Identify which cell holds the provided text, then report its (X, Y) central coordinate. 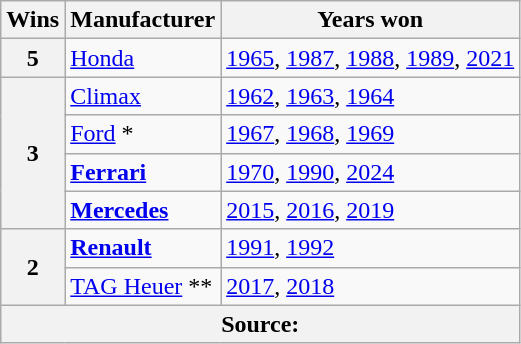
Climax (143, 96)
Ferrari (143, 172)
1991, 1992 (370, 248)
3 (33, 153)
5 (33, 58)
Wins (33, 20)
1967, 1968, 1969 (370, 134)
Renault (143, 248)
Manufacturer (143, 20)
TAG Heuer ** (143, 286)
Years won (370, 20)
Honda (143, 58)
2 (33, 267)
2017, 2018 (370, 286)
Source: (260, 324)
Mercedes (143, 210)
1965, 1987, 1988, 1989, 2021 (370, 58)
1962, 1963, 1964 (370, 96)
Ford * (143, 134)
2015, 2016, 2019 (370, 210)
1970, 1990, 2024 (370, 172)
